Determine the (X, Y) coordinate at the center of the cell enclosing the given text.  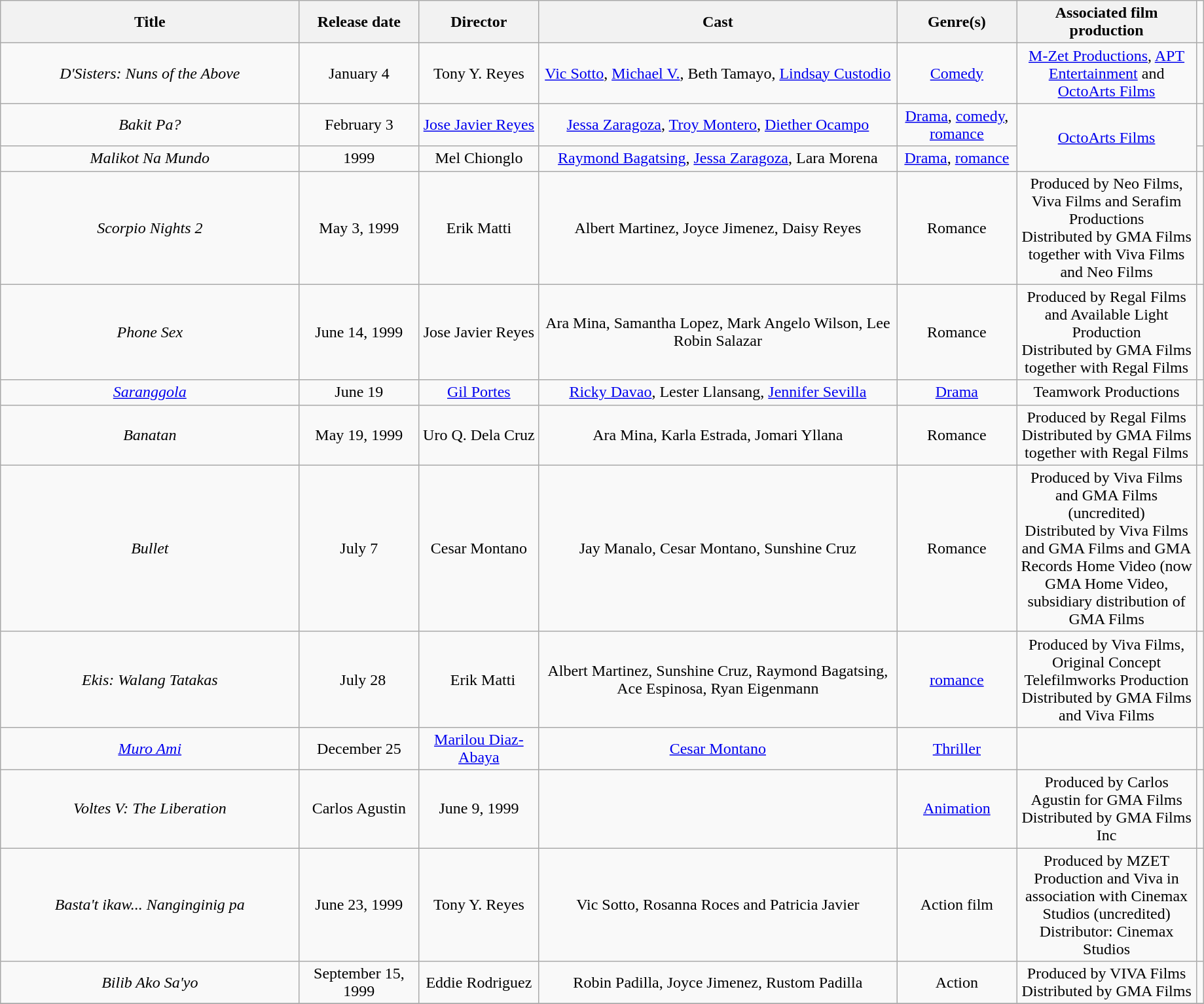
Produced by Neo Films, Viva Films and Serafim ProductionsDistributed by GMA Films together with Viva Films and Neo Films (1106, 228)
Associated film production (1106, 22)
Saranggola (150, 392)
Uro Q. Dela Cruz (479, 435)
Albert Martinez, Joyce Jimenez, Daisy Reyes (718, 228)
Albert Martinez, Sunshine Cruz, Raymond Bagatsing, Ace Espinosa, Ryan Eigenmann (718, 679)
June 19 (359, 392)
Muro Ami (150, 748)
May 19, 1999 (359, 435)
Drama, romance (957, 158)
Title (150, 22)
Ricky Davao, Lester Llansang, Jennifer Sevilla (718, 392)
July 28 (359, 679)
Phone Sex (150, 332)
December 25 (359, 748)
Malikot Na Mundo (150, 158)
Produced by MZET Production and Viva in association with Cinemax Studios (uncredited)Distributor: Cinemax Studios (1106, 904)
Carlos Agustin (359, 808)
Banatan (150, 435)
Raymond Bagatsing, Jessa Zaragoza, Lara Morena (718, 158)
Comedy (957, 73)
Bilib Ako Sa'yo (150, 982)
1999 (359, 158)
Genre(s) (957, 22)
romance (957, 679)
Mel Chionglo (479, 158)
Teamwork Productions (1106, 392)
Produced by Regal Films and Available Light ProductionDistributed by GMA Films together with Regal Films (1106, 332)
January 4 (359, 73)
Cast (718, 22)
M-Zet Productions, APT Entertainment and OctoArts Films (1106, 73)
July 7 (359, 548)
Director (479, 22)
May 3, 1999 (359, 228)
OctoArts Films (1106, 138)
Ekis: Walang Tatakas (150, 679)
Ara Mina, Samantha Lopez, Mark Angelo Wilson, Lee Robin Salazar (718, 332)
Drama, comedy, romance (957, 124)
June 9, 1999 (479, 808)
Vic Sotto, Michael V., Beth Tamayo, Lindsay Custodio (718, 73)
June 14, 1999 (359, 332)
Produced by Regal FilmsDistributed by GMA Films together with Regal Films (1106, 435)
Action (957, 982)
Release date (359, 22)
Voltes V: The Liberation (150, 808)
Bakit Pa? (150, 124)
D'Sisters: Nuns of the Above (150, 73)
February 3 (359, 124)
Eddie Rodriguez (479, 982)
Scorpio Nights 2 (150, 228)
Produced by Carlos Agustin for GMA FilmsDistributed by GMA Films Inc (1106, 808)
Marilou Diaz-Abaya (479, 748)
Thriller (957, 748)
Jay Manalo, Cesar Montano, Sunshine Cruz (718, 548)
Drama (957, 392)
Basta't ikaw... Nanginginig pa (150, 904)
September 15, 1999 (359, 982)
Jessa Zaragoza, Troy Montero, Diether Ocampo (718, 124)
Produced by Viva Films, Original Concept Telefilmworks ProductionDistributed by GMA Films and Viva Films (1106, 679)
June 23, 1999 (359, 904)
Gil Portes (479, 392)
Ara Mina, Karla Estrada, Jomari Yllana (718, 435)
Bullet (150, 548)
Action film (957, 904)
Animation (957, 808)
Robin Padilla, Joyce Jimenez, Rustom Padilla (718, 982)
Produced by VIVA FilmsDistributed by GMA Films (1106, 982)
Vic Sotto, Rosanna Roces and Patricia Javier (718, 904)
